Detect which cell encompasses the target text, then output its (x, y) center coordinate. 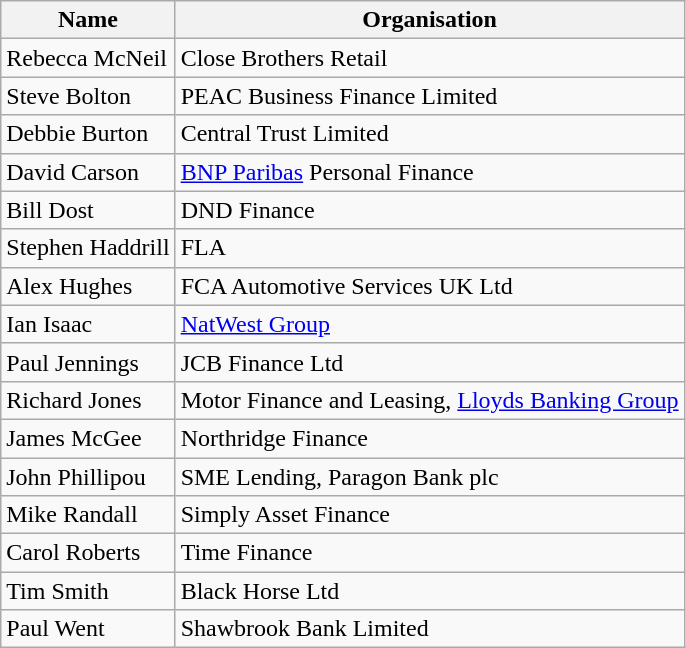
FLA (430, 248)
Shawbrook Bank Limited (430, 629)
BNP Paribas Personal Finance (430, 172)
FCA Automotive Services UK Ltd (430, 286)
David Carson (88, 172)
Steve Bolton (88, 96)
Debbie Burton (88, 134)
Black Horse Ltd (430, 591)
Tim Smith (88, 591)
Rebecca McNeil (88, 58)
PEAC Business Finance Limited (430, 96)
SME Lending, Paragon Bank plc (430, 477)
Simply Asset Finance (430, 515)
Bill Dost (88, 210)
Time Finance (430, 553)
Northridge Finance (430, 438)
Paul Jennings (88, 362)
Paul Went (88, 629)
Stephen Haddrill (88, 248)
Mike Randall (88, 515)
NatWest Group (430, 324)
JCB Finance Ltd (430, 362)
James McGee (88, 438)
Alex Hughes (88, 286)
Carol Roberts (88, 553)
Richard Jones (88, 400)
Central Trust Limited (430, 134)
DND Finance (430, 210)
John Phillipou (88, 477)
Name (88, 20)
Ian Isaac (88, 324)
Close Brothers Retail (430, 58)
Motor Finance and Leasing, Lloyds Banking Group (430, 400)
Organisation (430, 20)
